Identify which cell holds the provided text, then report its [X, Y] central coordinate. 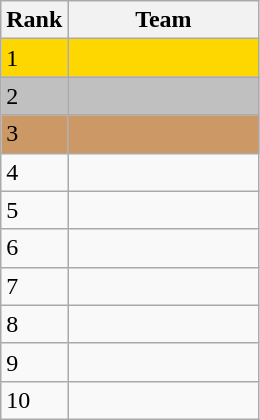
4 [34, 172]
6 [34, 248]
7 [34, 286]
10 [34, 400]
Rank [34, 20]
1 [34, 58]
Team [164, 20]
9 [34, 362]
8 [34, 324]
3 [34, 134]
5 [34, 210]
2 [34, 96]
